Return the [X, Y] coordinate for the center point of the cell that contains the specified text.  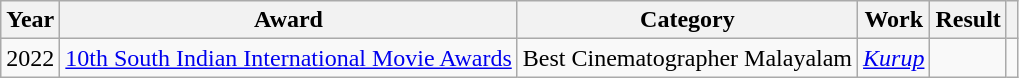
10th South Indian International Movie Awards [288, 58]
Category [687, 20]
Result [968, 20]
Best Cinematographer Malayalam [687, 58]
Work [894, 20]
2022 [30, 58]
Year [30, 20]
Kurup [894, 58]
Award [288, 20]
